Find where the given text appears and provide that cell's center as (x, y) coordinate. 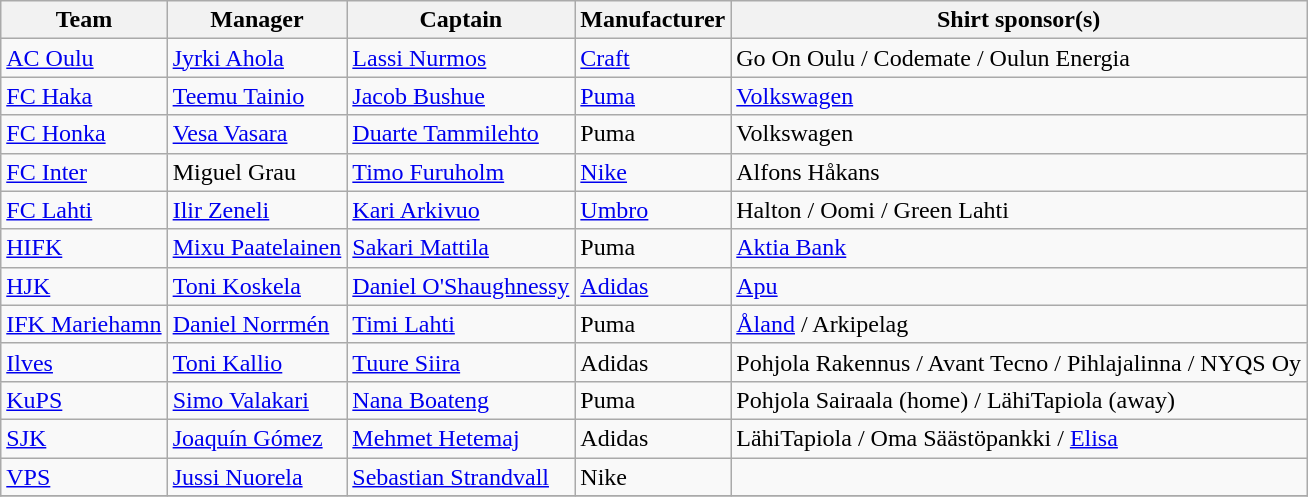
HJK (84, 286)
Manufacturer (653, 20)
Mixu Paatelainen (257, 248)
FC Lahti (84, 210)
Duarte Tammilehto (461, 134)
Åland / Arkipelag (1019, 324)
IFK Mariehamn (84, 324)
LähiTapiola / Oma Säästöpankki / Elisa (1019, 438)
KuPS (84, 400)
VPS (84, 477)
Umbro (653, 210)
Pohjola Rakennus / Avant Tecno / Pihlajalinna / NYQS Oy (1019, 362)
Timi Lahti (461, 324)
Toni Kallio (257, 362)
FC Honka (84, 134)
Halton / Oomi / Green Lahti (1019, 210)
AC Oulu (84, 58)
Sakari Mattila (461, 248)
Joaquín Gómez (257, 438)
Ilves (84, 362)
Kari Arkivuo (461, 210)
Pohjola Sairaala (home) / LähiTapiola (away) (1019, 400)
HIFK (84, 248)
Jussi Nuorela (257, 477)
Nana Boateng (461, 400)
FC Haka (84, 96)
Jacob Bushue (461, 96)
Lassi Nurmos (461, 58)
Sebastian Strandvall (461, 477)
Ilir Zeneli (257, 210)
Aktia Bank (1019, 248)
Daniel O'Shaughnessy (461, 286)
SJK (84, 438)
Daniel Norrmén (257, 324)
Captain (461, 20)
Jyrki Ahola (257, 58)
FC Inter (84, 172)
Shirt sponsor(s) (1019, 20)
Mehmet Hetemaj (461, 438)
Timo Furuholm (461, 172)
Apu (1019, 286)
Miguel Grau (257, 172)
Simo Valakari (257, 400)
Go On Oulu / Codemate / Oulun Energia (1019, 58)
Alfons Håkans (1019, 172)
Team (84, 20)
Craft (653, 58)
Manager (257, 20)
Tuure Siira (461, 362)
Teemu Tainio (257, 96)
Vesa Vasara (257, 134)
Toni Koskela (257, 286)
